Find where the given text appears and provide that cell's center as [x, y] coordinate. 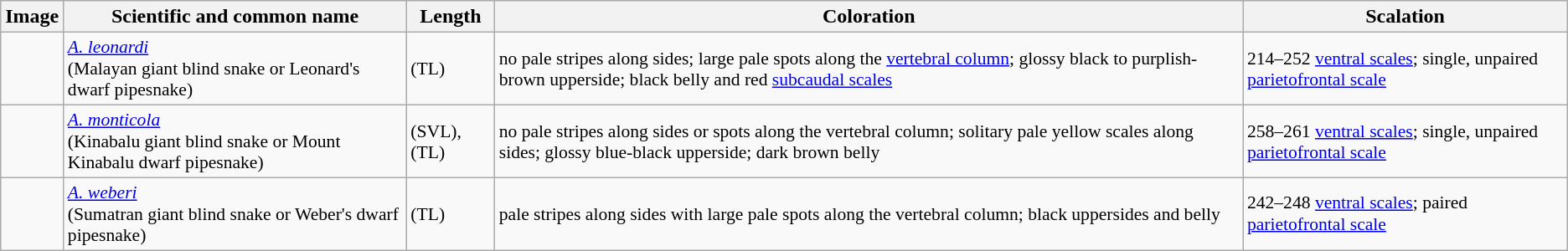
Coloration [869, 17]
Scalation [1406, 17]
214–252 ventral scales; single, unpaired parietofrontal scale [1406, 69]
A. weberi(Sumatran giant blind snake or Weber's dwarf pipesnake) [235, 214]
Image [32, 17]
A. leonardi(Malayan giant blind snake or Leonard's dwarf pipesnake) [235, 69]
242–248 ventral scales; paired parietofrontal scale [1406, 214]
258–261 ventral scales; single, unpaired parietofrontal scale [1406, 141]
(SVL), (TL) [451, 141]
Length [451, 17]
pale stripes along sides with large pale spots along the vertebral column; black uppersides and belly [869, 214]
Scientific and common name [235, 17]
A. monticola(Kinabalu giant blind snake or Mount Kinabalu dwarf pipesnake) [235, 141]
